Return the [X, Y] coordinate for the center point of the cell that contains the specified text.  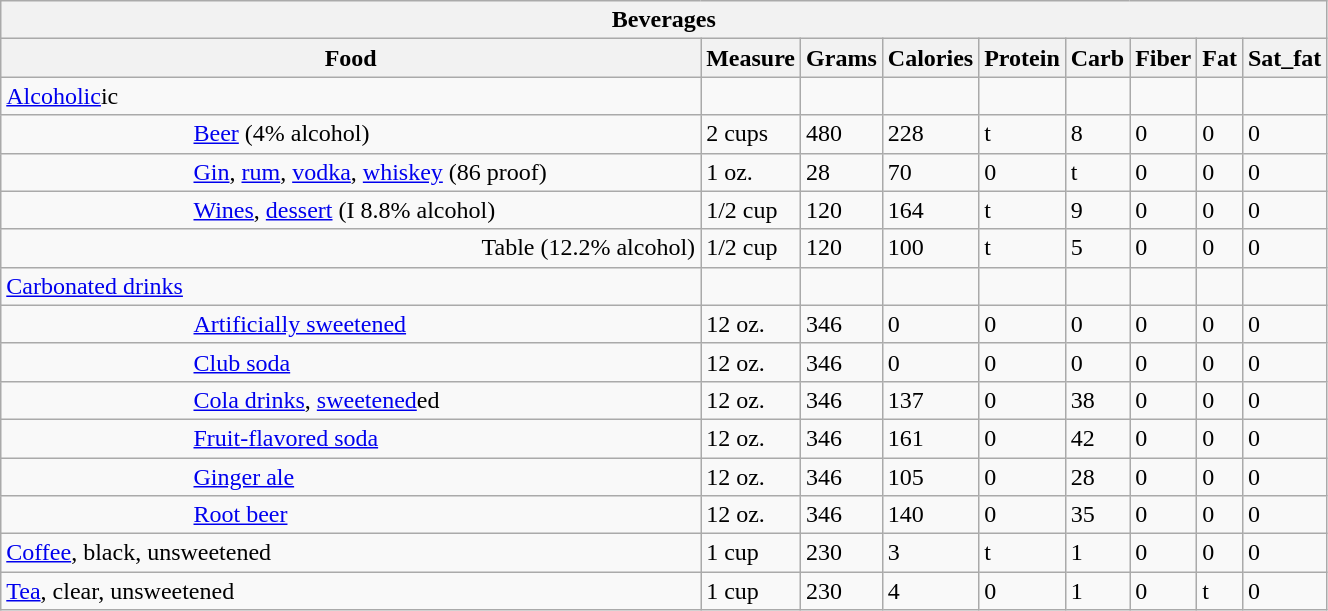
Calories [930, 58]
Fat [1220, 58]
Beer (4% alcohol) [351, 134]
Alcoholicic [351, 96]
161 [930, 438]
Sat_fat [1284, 58]
228 [930, 134]
Fruit-flavored soda [351, 438]
Coffee, black, unsweetened [351, 553]
Table (12.2% alcohol) [351, 248]
Fiber [1164, 58]
164 [930, 210]
Grams [842, 58]
Club soda [351, 362]
Root beer [351, 515]
9 [1097, 210]
Tea, clear, unsweetened [351, 591]
Protein [1022, 58]
105 [930, 477]
Wines, dessert (I 8.8% alcohol) [351, 210]
100 [930, 248]
8 [1097, 134]
Carbonated drinks [351, 286]
Beverages [664, 20]
Food [351, 58]
35 [1097, 515]
Carb [1097, 58]
38 [1097, 400]
137 [930, 400]
Gin, rum, vodka, whiskey (86 proof) [351, 172]
480 [842, 134]
Artificially sweetened [351, 324]
70 [930, 172]
1 oz. [751, 172]
5 [1097, 248]
Measure [751, 58]
Cola drinks, sweeteneded [351, 400]
3 [930, 553]
4 [930, 591]
Ginger ale [351, 477]
42 [1097, 438]
2 cups [751, 134]
140 [930, 515]
